Identify which cell holds the provided text, then report its [X, Y] central coordinate. 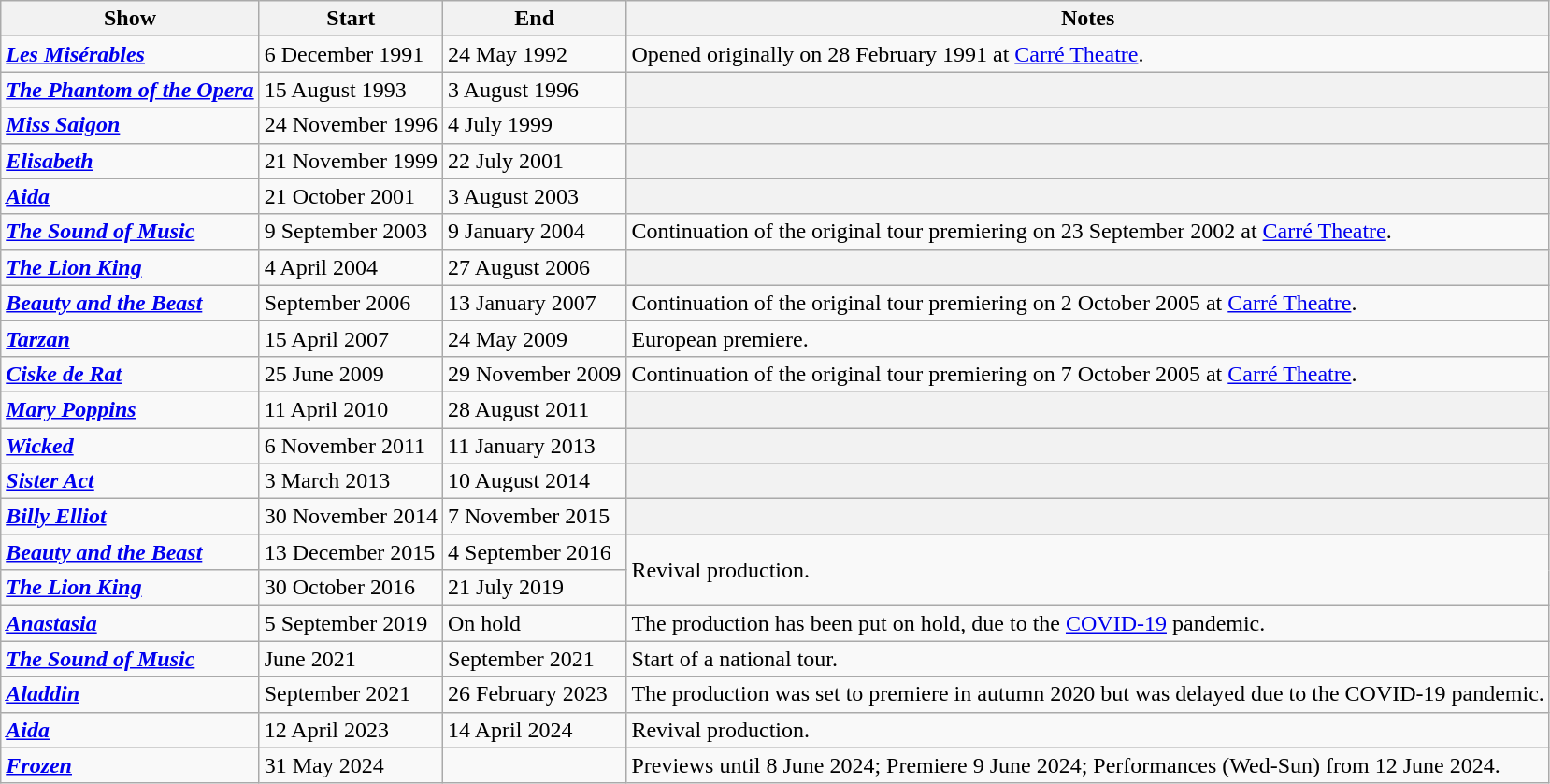
Tarzan [130, 338]
Les Misérables [130, 54]
24 May 1992 [535, 54]
15 August 1993 [351, 90]
31 May 2024 [351, 765]
Wicked [130, 446]
On hold [535, 623]
Billy Elliot [130, 517]
13 January 2007 [535, 303]
29 November 2009 [535, 374]
4 September 2016 [535, 552]
13 December 2015 [351, 552]
End [535, 19]
Anastasia [130, 623]
11 January 2013 [535, 446]
12 April 2023 [351, 730]
15 April 2007 [351, 338]
June 2021 [351, 659]
21 October 2001 [351, 196]
Start [351, 19]
22 July 2001 [535, 161]
Aladdin [130, 694]
14 April 2024 [535, 730]
3 August 1996 [535, 90]
27 August 2006 [535, 267]
European premiere. [1088, 338]
21 July 2019 [535, 588]
11 April 2010 [351, 409]
Show [130, 19]
21 November 1999 [351, 161]
4 April 2004 [351, 267]
6 December 1991 [351, 54]
Opened originally on 28 February 1991 at Carré Theatre. [1088, 54]
Elisabeth [130, 161]
24 May 2009 [535, 338]
Previews until 8 June 2024; Premiere 9 June 2024; Performances (Wed-Sun) from 12 June 2024. [1088, 765]
6 November 2011 [351, 446]
3 March 2013 [351, 481]
10 August 2014 [535, 481]
4 July 1999 [535, 125]
The production has been put on hold, due to the COVID-19 pandemic. [1088, 623]
Notes [1088, 19]
Sister Act [130, 481]
30 November 2014 [351, 517]
24 November 1996 [351, 125]
3 August 2003 [535, 196]
Continuation of the original tour premiering on 2 October 2005 at Carré Theatre. [1088, 303]
Start of a national tour. [1088, 659]
The production was set to premiere in autumn 2020 but was delayed due to the COVID-19 pandemic. [1088, 694]
Continuation of the original tour premiering on 23 September 2002 at Carré Theatre. [1088, 232]
Ciske de Rat [130, 374]
September 2006 [351, 303]
9 September 2003 [351, 232]
5 September 2019 [351, 623]
26 February 2023 [535, 694]
25 June 2009 [351, 374]
Continuation of the original tour premiering on 7 October 2005 at Carré Theatre. [1088, 374]
28 August 2011 [535, 409]
Frozen [130, 765]
Miss Saigon [130, 125]
Mary Poppins [130, 409]
9 January 2004 [535, 232]
The Phantom of the Opera [130, 90]
7 November 2015 [535, 517]
30 October 2016 [351, 588]
